Scan for the cell matching the given text and deliver its (x, y) coordinate at center. 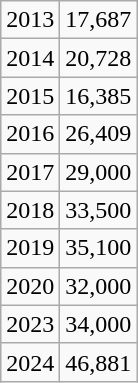
35,100 (98, 248)
17,687 (98, 20)
2020 (30, 286)
2014 (30, 58)
33,500 (98, 210)
20,728 (98, 58)
16,385 (98, 96)
2016 (30, 134)
29,000 (98, 172)
2019 (30, 248)
2017 (30, 172)
2015 (30, 96)
32,000 (98, 286)
34,000 (98, 324)
2024 (30, 362)
46,881 (98, 362)
2023 (30, 324)
2013 (30, 20)
2018 (30, 210)
26,409 (98, 134)
